Capture the cell that displays the provided text and extract its (x, y) central coordinate. 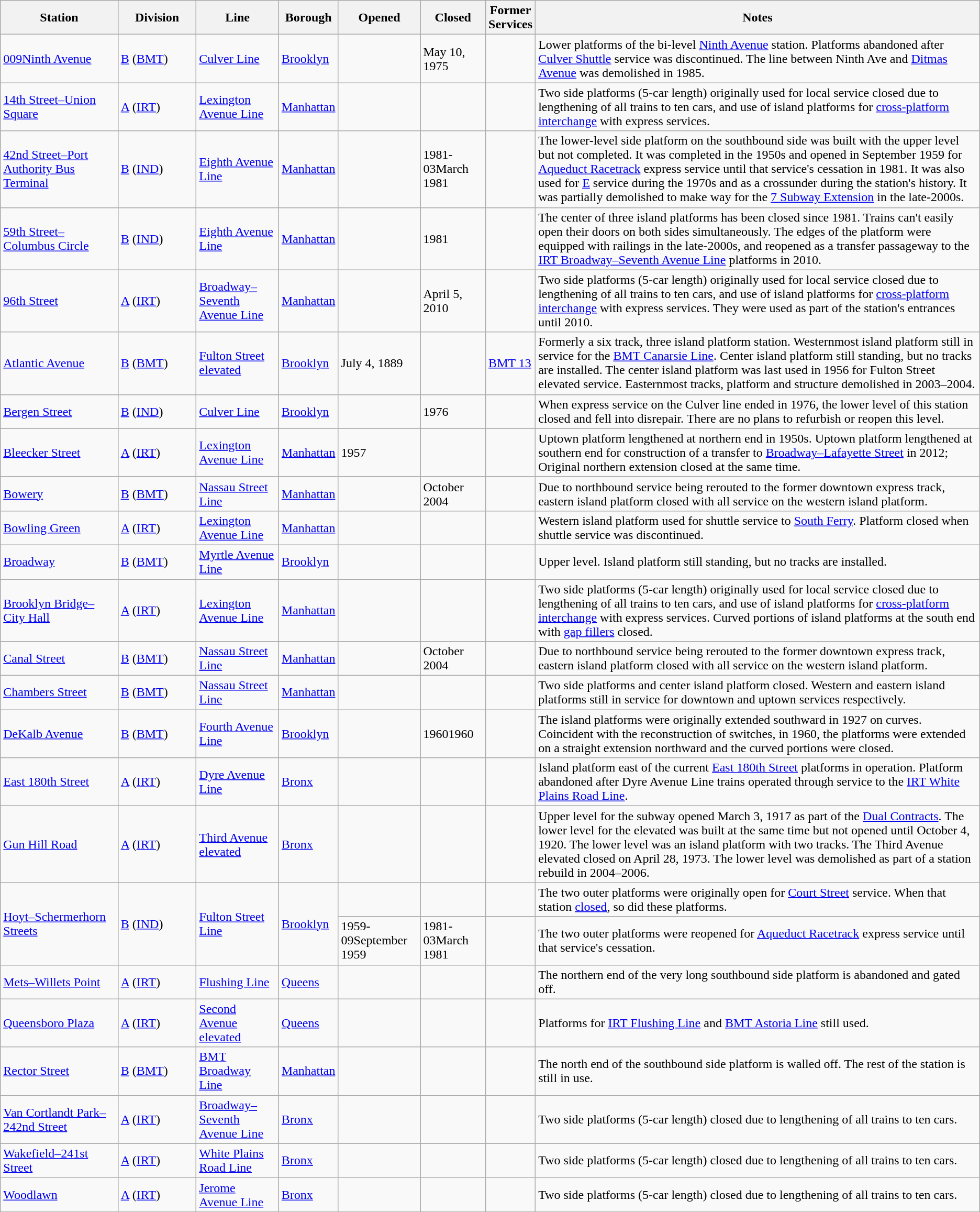
The northern end of the very long southbound side platform is abandoned and gated off. (758, 982)
Bleecker Street (59, 453)
Second Avenue elevated (238, 1023)
Flushing Line (238, 982)
Dyre Avenue Line (238, 782)
Western island platform used for shuttle service to South Ferry. Platform closed when shuttle service was discontinued. (758, 528)
1976 (453, 412)
April 5, 2010 (453, 301)
Gun Hill Road (59, 844)
May 10, 1975 (453, 59)
59th Street–Columbus Circle (59, 239)
Bowery (59, 493)
Canal Street (59, 659)
Upper level. Island platform still standing, but no tracks are installed. (758, 561)
FormerServices (511, 18)
42nd Street–Port Authority Bus Terminal (59, 169)
Chambers Street (59, 692)
Fourth Avenue Line (238, 734)
Line (238, 18)
Third Avenue elevated (238, 844)
1959-09September 1959 (379, 941)
The two outer platforms were originally open for Court Street service. When that station closed, so did these platforms. (758, 900)
The two outer platforms were reopened for Aqueduct Racetrack express service until that service's cessation. (758, 941)
Borough (308, 18)
DeKalb Avenue (59, 734)
Bergen Street (59, 412)
Notes (758, 18)
Brooklyn Bridge–City Hall (59, 611)
Fulton Street Line (238, 924)
Fulton Street elevated (238, 363)
Wakefield–241st Street (59, 1161)
14th Street–Union Square (59, 107)
Atlantic Avenue (59, 363)
Hoyt–Schermerhorn Streets (59, 924)
Woodlawn (59, 1194)
1957 (379, 453)
Mets–Willets Point (59, 982)
Queensboro Plaza (59, 1023)
July 4, 1889 (379, 363)
009Ninth Avenue (59, 59)
East 180th Street (59, 782)
White Plains Road Line (238, 1161)
Platforms for IRT Flushing Line and BMT Astoria Line still used. (758, 1023)
Jerome Avenue Line (238, 1194)
Station (59, 18)
1981 (453, 239)
19601960 (453, 734)
Bowling Green (59, 528)
BMT 13 (511, 363)
Division (157, 18)
Opened (379, 18)
Broadway (59, 561)
Myrtle Avenue Line (238, 561)
Rector Street (59, 1071)
BMT Broadway Line (238, 1071)
Van Cortlandt Park–242nd Street (59, 1119)
96th Street (59, 301)
The north end of the southbound side platform is walled off. The rest of the station is still in use. (758, 1071)
Closed (453, 18)
